Extract the (x, y) coordinate from the center of the cell holding the provided text.  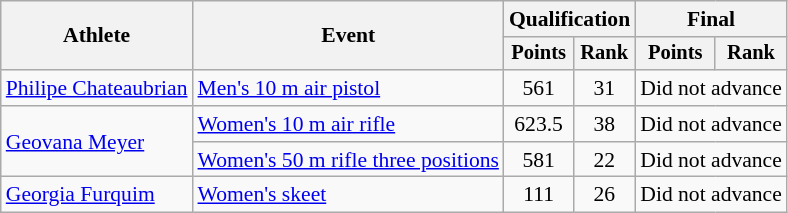
38 (604, 124)
581 (538, 160)
Men's 10 m air pistol (348, 88)
Qualification (570, 19)
Athlete (97, 36)
26 (604, 195)
623.5 (538, 124)
Women's 50 m rifle three positions (348, 160)
22 (604, 160)
111 (538, 195)
Georgia Furquim (97, 195)
Philipe Chateaubrian (97, 88)
31 (604, 88)
Event (348, 36)
561 (538, 88)
Geovana Meyer (97, 142)
Women's 10 m air rifle (348, 124)
Women's skeet (348, 195)
Final (711, 19)
